Capture the cell that displays the provided text and extract its (x, y) central coordinate. 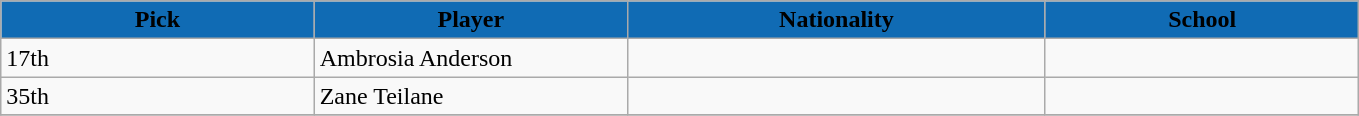
17th (158, 58)
35th (158, 96)
Nationality (837, 20)
Player (470, 20)
Zane Teilane (470, 96)
School (1202, 20)
Ambrosia Anderson (470, 58)
Pick (158, 20)
